From the cell containing the given text, extract its center point as (X, Y) coordinate. 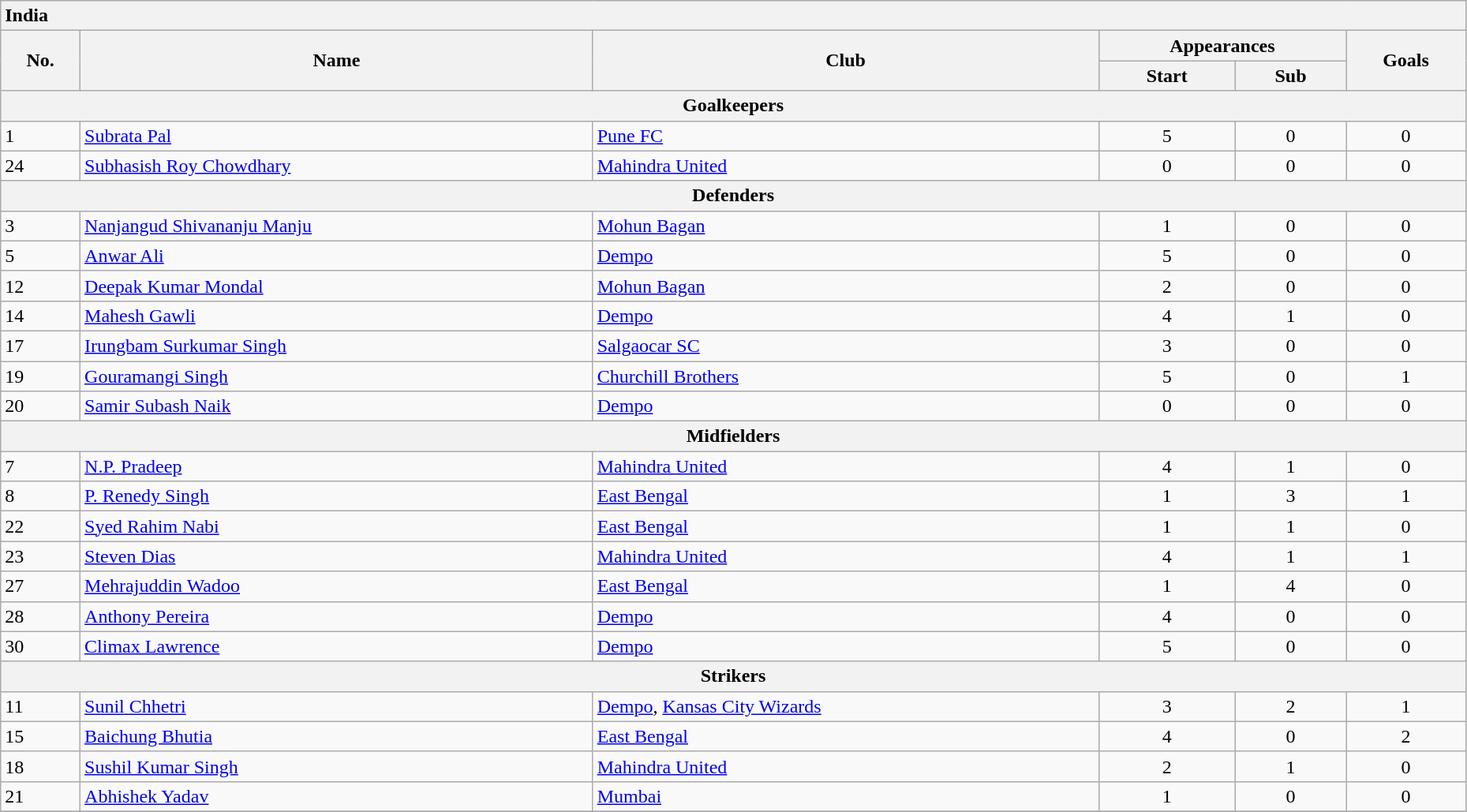
23 (41, 556)
Subhasish Roy Chowdhary (337, 166)
Goals (1406, 61)
Pune FC (846, 136)
28 (41, 616)
Strikers (734, 676)
India (734, 16)
Defenders (734, 196)
Anwar Ali (337, 256)
No. (41, 61)
Name (337, 61)
8 (41, 496)
Syed Rahim Nabi (337, 526)
21 (41, 796)
Gouramangi Singh (337, 376)
24 (41, 166)
Anthony Pereira (337, 616)
Mehrajuddin Wadoo (337, 586)
Sunil Chhetri (337, 706)
27 (41, 586)
Sub (1290, 76)
P. Renedy Singh (337, 496)
Appearances (1222, 46)
Sushil Kumar Singh (337, 766)
17 (41, 346)
Churchill Brothers (846, 376)
Mumbai (846, 796)
Deepak Kumar Mondal (337, 286)
19 (41, 376)
N.P. Pradeep (337, 466)
11 (41, 706)
Irungbam Surkumar Singh (337, 346)
20 (41, 406)
12 (41, 286)
Nanjangud Shivananju Manju (337, 226)
14 (41, 316)
Steven Dias (337, 556)
Climax Lawrence (337, 646)
Abhishek Yadav (337, 796)
Samir Subash Naik (337, 406)
Goalkeepers (734, 106)
7 (41, 466)
Salgaocar SC (846, 346)
Mahesh Gawli (337, 316)
Subrata Pal (337, 136)
Start (1166, 76)
Club (846, 61)
Midfielders (734, 436)
18 (41, 766)
22 (41, 526)
30 (41, 646)
Baichung Bhutia (337, 736)
15 (41, 736)
Dempo, Kansas City Wizards (846, 706)
